Return the (x, y) coordinate for the center point of the cell that contains the specified text.  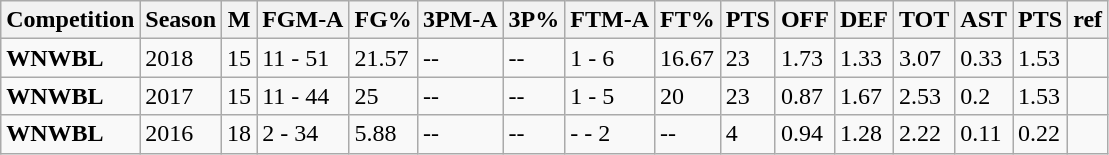
11 - 44 (303, 96)
21.57 (383, 58)
2016 (181, 134)
3.07 (924, 58)
OFF (804, 20)
1.33 (864, 58)
16.67 (688, 58)
0.11 (984, 134)
2 - 34 (303, 134)
2.53 (924, 96)
0.22 (1040, 134)
DEF (864, 20)
AST (984, 20)
25 (383, 96)
1.67 (864, 96)
ref (1088, 20)
FT% (688, 20)
0.87 (804, 96)
11 - 51 (303, 58)
1.28 (864, 134)
2017 (181, 96)
1 - 5 (610, 96)
0.94 (804, 134)
4 (748, 134)
18 (240, 134)
FG% (383, 20)
2.22 (924, 134)
FTM-A (610, 20)
5.88 (383, 134)
0.2 (984, 96)
3PM-A (460, 20)
Competition (70, 20)
FGM-A (303, 20)
1.73 (804, 58)
1 - 6 (610, 58)
3P% (534, 20)
0.33 (984, 58)
- - 2 (610, 134)
2018 (181, 58)
M (240, 20)
Season (181, 20)
TOT (924, 20)
20 (688, 96)
